Capture the cell that displays the provided text and extract its (x, y) central coordinate. 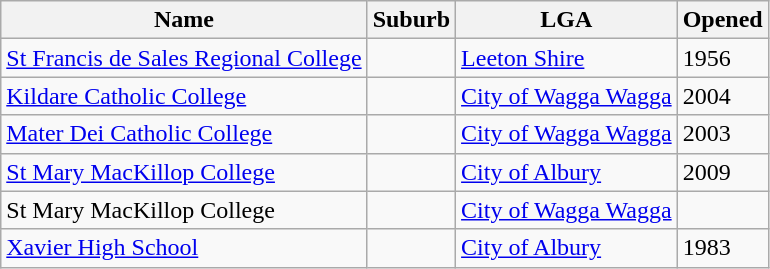
Opened (722, 20)
Leeton Shire (567, 58)
1956 (722, 58)
Xavier High School (184, 248)
Name (184, 20)
2009 (722, 172)
Kildare Catholic College (184, 96)
1983 (722, 248)
2004 (722, 96)
Suburb (411, 20)
Mater Dei Catholic College (184, 134)
LGA (567, 20)
2003 (722, 134)
St Francis de Sales Regional College (184, 58)
